For the text-containing cell, return its midpoint in [x, y] coordinate format. 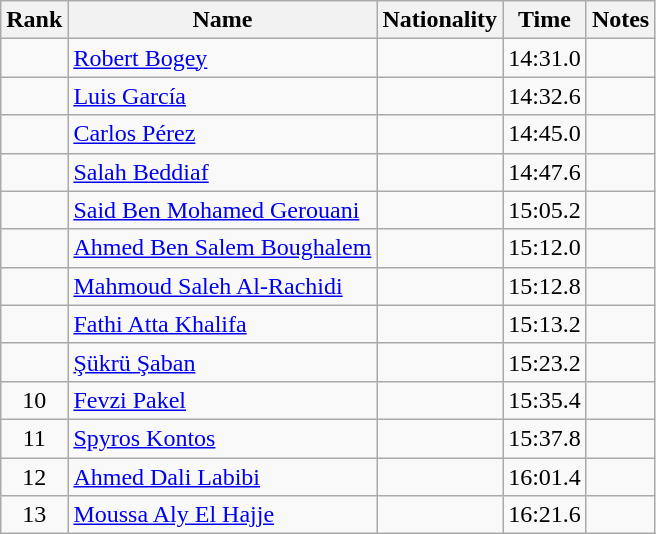
14:32.6 [545, 96]
12 [34, 477]
Fathi Atta Khalifa [222, 324]
15:35.4 [545, 400]
15:23.2 [545, 362]
15:37.8 [545, 438]
10 [34, 400]
Fevzi Pakel [222, 400]
Mahmoud Saleh Al-Rachidi [222, 286]
16:21.6 [545, 515]
11 [34, 438]
14:47.6 [545, 172]
Robert Bogey [222, 58]
16:01.4 [545, 477]
Ahmed Ben Salem Boughalem [222, 248]
Luis García [222, 96]
Time [545, 20]
Said Ben Mohamed Gerouani [222, 210]
Şükrü Şaban [222, 362]
Spyros Kontos [222, 438]
15:12.0 [545, 248]
Ahmed Dali Labibi [222, 477]
14:31.0 [545, 58]
Moussa Aly El Hajje [222, 515]
Salah Beddiaf [222, 172]
Name [222, 20]
Carlos Pérez [222, 134]
Notes [620, 20]
15:05.2 [545, 210]
14:45.0 [545, 134]
Nationality [440, 20]
Rank [34, 20]
13 [34, 515]
15:12.8 [545, 286]
15:13.2 [545, 324]
